Return [X, Y] of the center of cell containing provided text 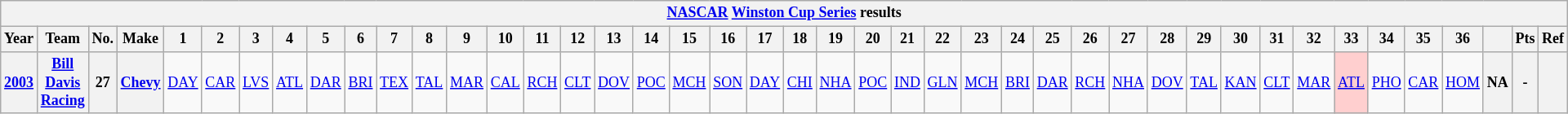
29 [1204, 39]
16 [728, 39]
3 [256, 39]
35 [1423, 39]
Year [20, 39]
No. [103, 39]
1 [183, 39]
32 [1314, 39]
SON [728, 82]
- [1526, 82]
KAN [1241, 82]
Pts [1526, 39]
19 [835, 39]
28 [1167, 39]
8 [429, 39]
9 [467, 39]
Chevy [140, 82]
34 [1387, 39]
13 [614, 39]
31 [1277, 39]
18 [800, 39]
NASCAR Winston Cup Series results [784, 13]
PHO [1387, 82]
12 [578, 39]
IND [908, 82]
LVS [256, 82]
Team [62, 39]
CHI [800, 82]
7 [394, 39]
22 [942, 39]
4 [290, 39]
5 [325, 39]
TEX [394, 82]
NA [1498, 82]
11 [542, 39]
2 [220, 39]
21 [908, 39]
Make [140, 39]
6 [361, 39]
23 [982, 39]
26 [1090, 39]
36 [1463, 39]
GLN [942, 82]
2003 [20, 82]
33 [1352, 39]
15 [689, 39]
CAL [505, 82]
25 [1052, 39]
17 [765, 39]
Ref [1553, 39]
Bill Davis Racing [62, 82]
10 [505, 39]
14 [651, 39]
30 [1241, 39]
24 [1018, 39]
HOM [1463, 82]
20 [873, 39]
